Identify which cell holds the provided text, then report its [x, y] central coordinate. 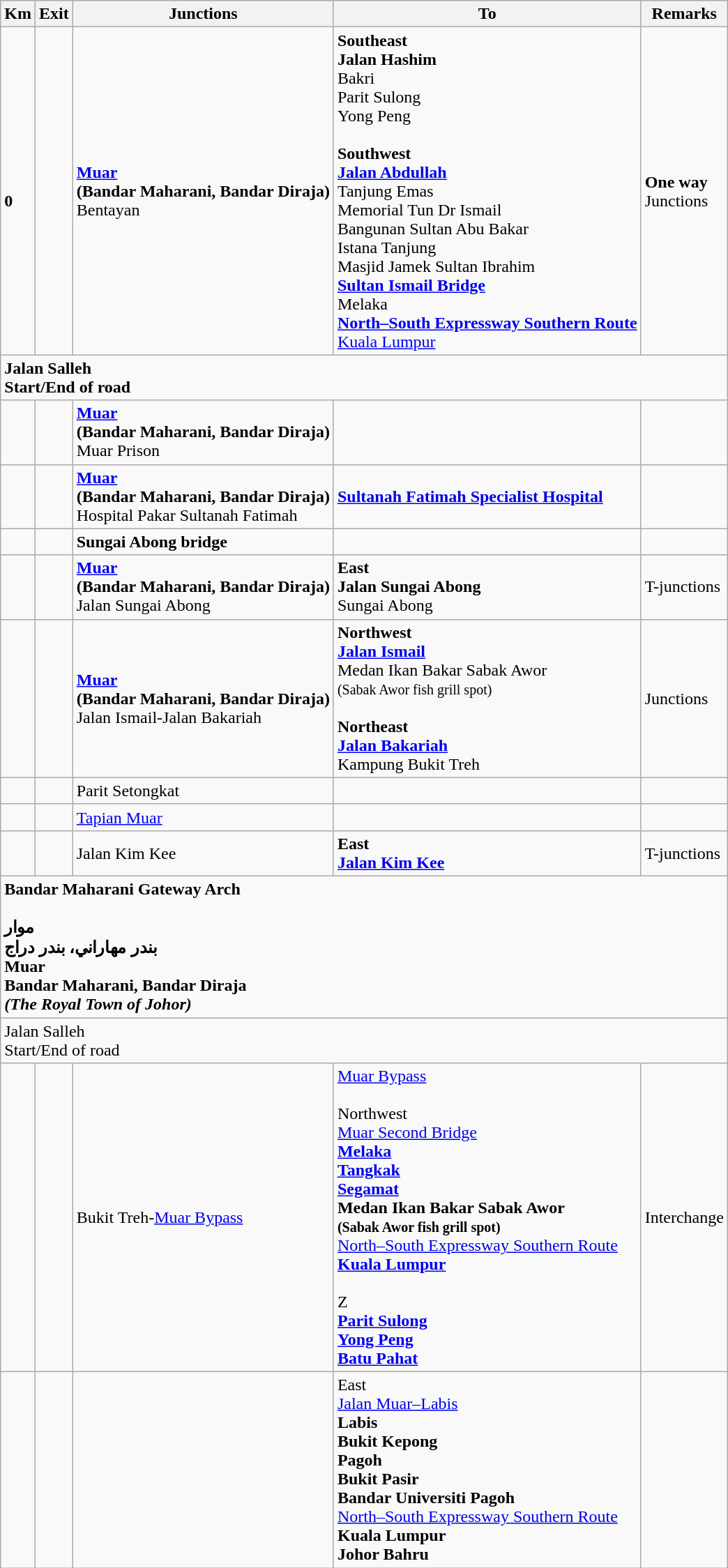
Parit Setongkat [203, 791]
East Jalan Kim Kee [487, 853]
To [487, 14]
Tapian Muar [203, 817]
Sungai Abong bridge [203, 542]
East Jalan Muar–LabisLabisBukit KepongPagohBukit PasirBandar Universiti Pagoh North–South Expressway Southern RouteKuala LumpurJohor Bahru [487, 1470]
Muar(Bandar Maharani, Bandar Diraja)Bentayan [203, 191]
Jalan Kim Kee [203, 853]
Bandar Maharani Gateway Archموار بندر مهاراني، بندر دراجMuarBandar Maharani, Bandar Diraja(The Royal Town of Johor) [364, 947]
EastJalan Sungai AbongSungai Abong [487, 587]
Muar(Bandar Maharani, Bandar Diraja)Jalan Sungai Abong [203, 587]
Northwest Jalan IsmailMedan Ikan Bakar Sabak Awor (Sabak Awor fish grill spot)Northeast Jalan BakariahKampung Bukit Treh [487, 699]
Exit [54, 14]
Muar(Bandar Maharani, Bandar Diraja)Hospital Pakar Sultanah Fatimah [203, 496]
Remarks [684, 14]
Interchange [684, 1217]
Km [18, 14]
0 [18, 191]
One wayJunctions [684, 191]
Bukit Treh-Muar Bypass [203, 1217]
Muar(Bandar Maharani, Bandar Diraja)Jalan Ismail-Jalan Bakariah [203, 699]
Sultanah Fatimah Specialist Hospital [487, 496]
Muar(Bandar Maharani, Bandar Diraja)Muar Prison [203, 432]
